For the text-containing cell, return its midpoint in [x, y] coordinate format. 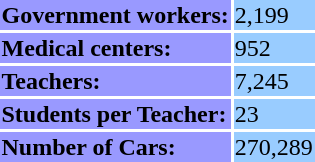
Teachers: [115, 81]
Number of Cars: [115, 147]
7,245 [274, 81]
270,289 [274, 147]
952 [274, 48]
Government workers: [115, 15]
Students per Teacher: [115, 114]
2,199 [274, 15]
23 [274, 114]
Medical centers: [115, 48]
